Identify which cell holds the provided text, then report its (X, Y) central coordinate. 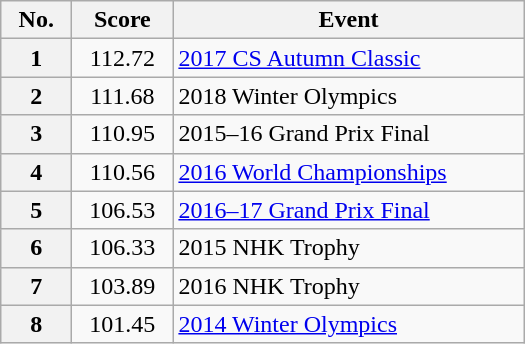
Event (348, 20)
2017 CS Autumn Classic (348, 58)
103.89 (122, 286)
111.68 (122, 96)
5 (36, 210)
7 (36, 286)
6 (36, 248)
2 (36, 96)
4 (36, 172)
106.33 (122, 248)
110.56 (122, 172)
8 (36, 324)
2014 Winter Olympics (348, 324)
1 (36, 58)
2015 NHK Trophy (348, 248)
2018 Winter Olympics (348, 96)
2016 NHK Trophy (348, 286)
112.72 (122, 58)
Score (122, 20)
101.45 (122, 324)
2015–16 Grand Prix Final (348, 134)
110.95 (122, 134)
No. (36, 20)
2016 World Championships (348, 172)
106.53 (122, 210)
2016–17 Grand Prix Final (348, 210)
3 (36, 134)
